Return the (X, Y) coordinate for the center point of the cell that contains the specified text.  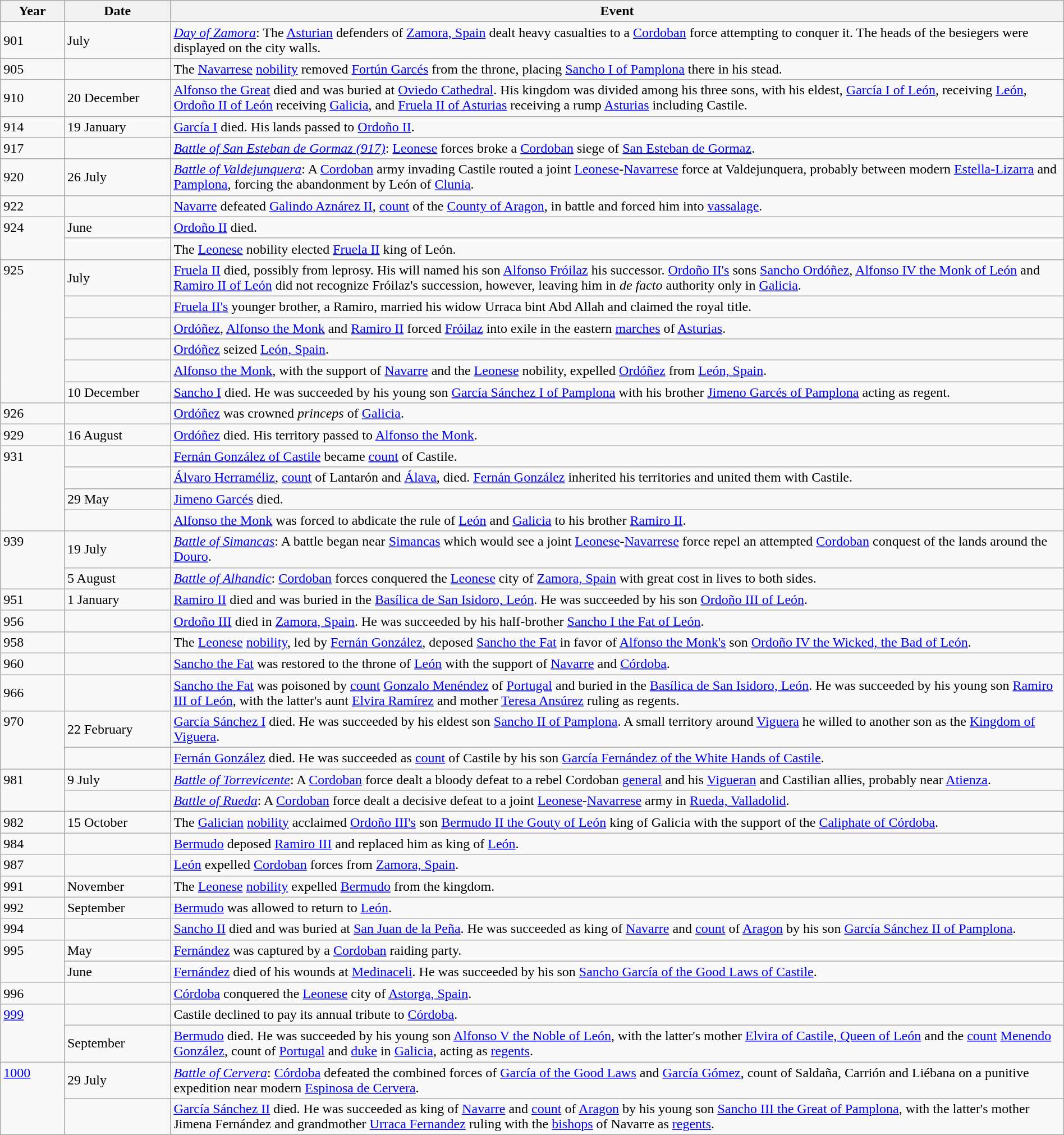
992 (33, 908)
981 (33, 790)
926 (33, 414)
Ordoño II died. (617, 227)
20 December (117, 98)
982 (33, 822)
Ordóñez seized León, Spain. (617, 350)
970 (33, 740)
19 July (117, 549)
29 July (117, 1080)
The Galician nobility acclaimed Ordoño III's son Bermudo II the Gouty of León king of Galicia with the support of the Caliphate of Córdoba. (617, 822)
Fruela II's younger brother, a Ramiro, married his widow Urraca bint Abd Allah and claimed the royal title. (617, 306)
958 (33, 642)
Sancho I died. He was succeeded by his young son García Sánchez I of Pamplona with his brother Jimeno Garcés of Pamplona acting as regent. (617, 392)
November (117, 886)
The Leonese nobility expelled Bermudo from the kingdom. (617, 886)
Navarre defeated Galindo Aznárez II, count of the County of Aragon, in battle and forced him into vassalage. (617, 206)
Ordóñez died. His territory passed to Alfonso the Monk. (617, 435)
905 (33, 69)
Sancho the Fat was restored to the throne of León with the support of Navarre and Córdoba. (617, 663)
Fernández was captured by a Cordoban raiding party. (617, 950)
984 (33, 844)
929 (33, 435)
956 (33, 621)
Fernán González died. He was succeeded as count of Castile by his son García Fernández of the White Hands of Castile. (617, 758)
999 (33, 1033)
1 January (117, 599)
922 (33, 206)
917 (33, 148)
924 (33, 238)
987 (33, 865)
Fernán González of Castile became count of Castile. (617, 456)
Ramiro II died and was buried in the Basílica de San Isidoro, León. He was succeeded by his son Ordoño III of León. (617, 599)
Battle of Alhandic: Cordoban forces conquered the Leonese city of Zamora, Spain with great cost in lives to both sides. (617, 578)
10 December (117, 392)
Event (617, 11)
Date (117, 11)
995 (33, 961)
Fernández died of his wounds at Medinaceli. He was succeeded by his son Sancho García of the Good Laws of Castile. (617, 972)
Battle of Rueda: A Cordoban force dealt a decisive defeat to a joint Leonese-Navarrese army in Rueda, Valladolid. (617, 801)
Battle of San Esteban de Gormaz (917): Leonese forces broke a Cordoban siege of San Esteban de Gormaz. (617, 148)
May (117, 950)
García I died. His lands passed to Ordoño II. (617, 127)
996 (33, 993)
Castile declined to pay its annual tribute to Córdoba. (617, 1014)
The Navarrese nobility removed Fortún Garcés from the throne, placing Sancho I of Pamplona there in his stead. (617, 69)
991 (33, 886)
Bermudo deposed Ramiro III and replaced him as king of León. (617, 844)
León expelled Cordoban forces from Zamora, Spain. (617, 865)
960 (33, 663)
920 (33, 177)
Alfonso the Monk, with the support of Navarre and the Leonese nobility, expelled Ordóñez from León, Spain. (617, 371)
914 (33, 127)
Bermudo was allowed to return to León. (617, 908)
29 May (117, 499)
Ordóñez, Alfonso the Monk and Ramiro II forced Fróilaz into exile in the eastern marches of Asturias. (617, 328)
Year (33, 11)
22 February (117, 730)
994 (33, 929)
The Leonese nobility elected Fruela II king of León. (617, 249)
9 July (117, 780)
The Leonese nobility, led by Fernán González, deposed Sancho the Fat in favor of Alfonso the Monk's son Ordoño IV the Wicked, the Bad of León. (617, 642)
Ordóñez was crowned princeps of Galicia. (617, 414)
910 (33, 98)
Álvaro Herraméliz, count of Lantarón and Álava, died. Fernán González inherited his territories and united them with Castile. (617, 478)
939 (33, 560)
15 October (117, 822)
5 August (117, 578)
1000 (33, 1099)
19 January (117, 127)
26 July (117, 177)
925 (33, 331)
Alfonso the Monk was forced to abdicate the rule of León and Galicia to his brother Ramiro II. (617, 520)
951 (33, 599)
Córdoba conquered the Leonese city of Astorga, Spain. (617, 993)
16 August (117, 435)
Ordoño III died in Zamora, Spain. He was succeeded by his half-brother Sancho I the Fat of León. (617, 621)
Jimeno Garcés died. (617, 499)
931 (33, 488)
966 (33, 693)
901 (33, 40)
